Provide the [x, y] coordinate of the cell's center where the given text is located.  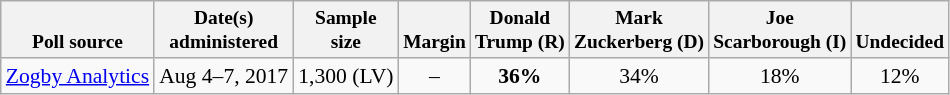
Poll source [78, 30]
Zogby Analytics [78, 76]
JoeScarborough (I) [780, 30]
DonaldTrump (R) [520, 30]
– [435, 76]
12% [900, 76]
18% [780, 76]
34% [638, 76]
MarkZuckerberg (D) [638, 30]
Samplesize [346, 30]
Aug 4–7, 2017 [224, 76]
1,300 (LV) [346, 76]
Margin [435, 30]
36% [520, 76]
Date(s)administered [224, 30]
Undecided [900, 30]
